Extract the [X, Y] coordinate from the center of the cell holding the provided text.  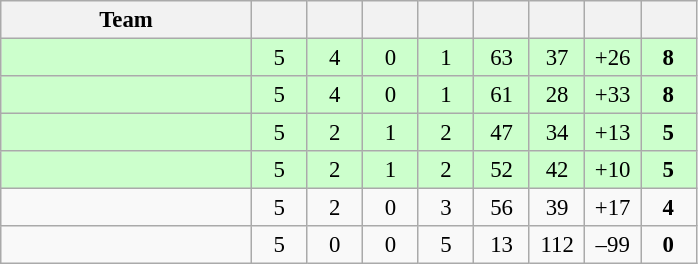
56 [502, 208]
+13 [613, 133]
39 [557, 208]
52 [502, 170]
3 [446, 208]
112 [557, 245]
+33 [613, 95]
Team [126, 20]
37 [557, 58]
–99 [613, 245]
28 [557, 95]
61 [502, 95]
63 [502, 58]
34 [557, 133]
+26 [613, 58]
+17 [613, 208]
13 [502, 245]
+10 [613, 170]
47 [502, 133]
42 [557, 170]
